Determine the (x, y) coordinate at the center of the cell enclosing the given text.  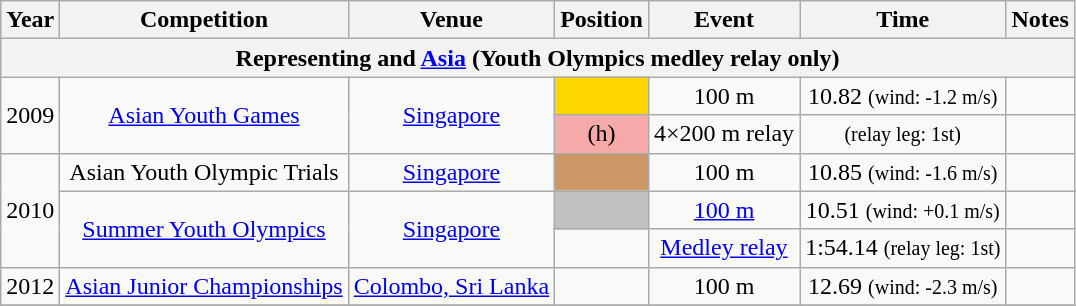
(relay leg: 1st) (903, 134)
Asian Youth Games (204, 115)
Medley relay (724, 248)
1:54.14 (relay leg: 1st) (903, 248)
Notes (1040, 20)
Year (30, 20)
Event (724, 20)
2012 (30, 286)
10.82 (wind: -1.2 m/s) (903, 96)
Competition (204, 20)
4×200 m relay (724, 134)
Venue (451, 20)
Asian Junior Championships (204, 286)
Asian Youth Olympic Trials (204, 172)
10.85 (wind: -1.6 m/s) (903, 172)
Summer Youth Olympics (204, 229)
Position (602, 20)
12.69 (wind: -2.3 m/s) (903, 286)
10.51 (wind: +0.1 m/s) (903, 210)
2010 (30, 210)
Time (903, 20)
2009 (30, 115)
Representing and Asia (Youth Olympics medley relay only) (538, 58)
(h) (602, 134)
Colombo, Sri Lanka (451, 286)
